Extract the [X, Y] coordinate from the center of the cell holding the provided text.  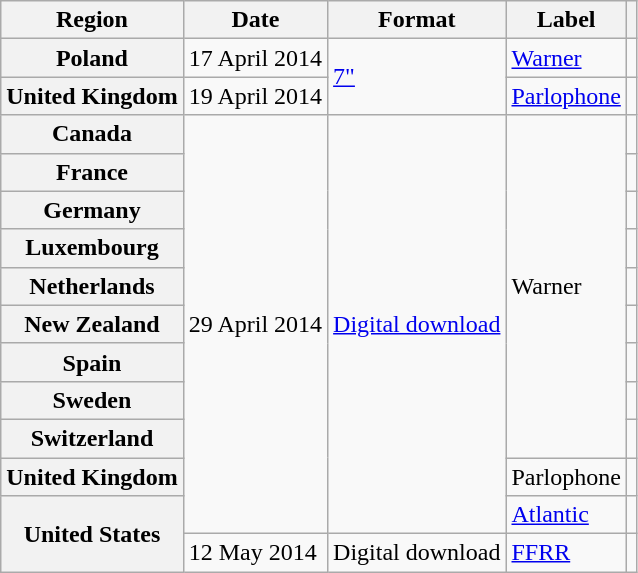
Atlantic [566, 515]
Spain [92, 362]
Luxembourg [92, 248]
Canada [92, 134]
Date [255, 20]
FFRR [566, 553]
Region [92, 20]
France [92, 172]
Switzerland [92, 438]
Sweden [92, 400]
Poland [92, 58]
Format [417, 20]
United States [92, 534]
17 April 2014 [255, 58]
New Zealand [92, 324]
7" [417, 77]
Netherlands [92, 286]
12 May 2014 [255, 553]
19 April 2014 [255, 96]
Label [566, 20]
Germany [92, 210]
29 April 2014 [255, 324]
